For the text-containing cell, return its midpoint in [x, y] coordinate format. 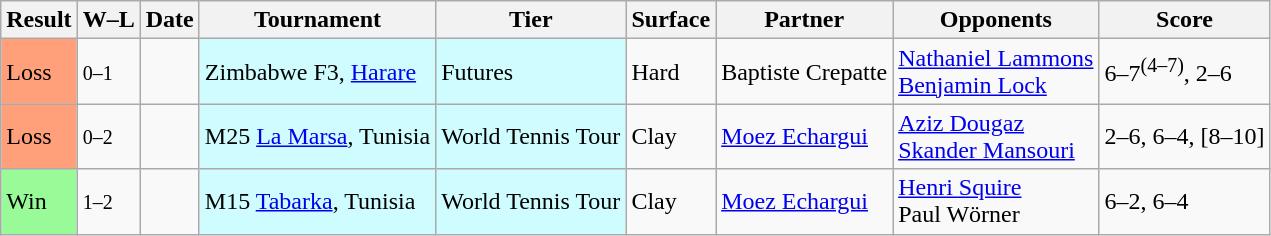
Aziz Dougaz Skander Mansouri [996, 136]
Baptiste Crepatte [804, 72]
M25 La Marsa, Tunisia [317, 136]
Date [170, 20]
Tier [531, 20]
Futures [531, 72]
1–2 [108, 202]
Zimbabwe F3, Harare [317, 72]
6–7(4–7), 2–6 [1184, 72]
Nathaniel Lammons Benjamin Lock [996, 72]
Opponents [996, 20]
2–6, 6–4, [8–10] [1184, 136]
Score [1184, 20]
Partner [804, 20]
Surface [671, 20]
M15 Tabarka, Tunisia [317, 202]
W–L [108, 20]
0–1 [108, 72]
Henri Squire Paul Wörner [996, 202]
Result [39, 20]
Win [39, 202]
Tournament [317, 20]
0–2 [108, 136]
Hard [671, 72]
6–2, 6–4 [1184, 202]
